Return the (X, Y) coordinate for the center point of the cell that contains the specified text.  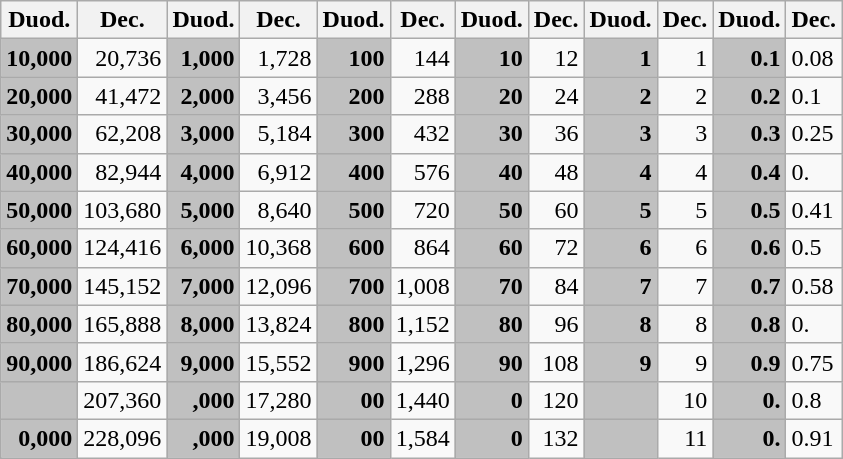
15,552 (278, 362)
36 (556, 134)
96 (556, 324)
576 (422, 172)
80 (492, 324)
0.9 (750, 362)
165,888 (122, 324)
82,944 (122, 172)
6,912 (278, 172)
8,640 (278, 210)
17,280 (278, 400)
900 (354, 362)
70,000 (40, 286)
2,000 (204, 96)
50,000 (40, 210)
228,096 (122, 438)
6,000 (204, 248)
19,008 (278, 438)
50 (492, 210)
90,000 (40, 362)
400 (354, 172)
0,000 (40, 438)
20 (492, 96)
11 (685, 438)
10,368 (278, 248)
1,440 (422, 400)
62,208 (122, 134)
10,000 (40, 58)
0.91 (814, 438)
800 (354, 324)
30 (492, 134)
720 (422, 210)
12,096 (278, 286)
3,000 (204, 134)
41,472 (122, 96)
40,000 (40, 172)
700 (354, 286)
12 (556, 58)
24 (556, 96)
100 (354, 58)
1,000 (204, 58)
0.3 (750, 134)
186,624 (122, 362)
20,736 (122, 58)
5,000 (204, 210)
207,360 (122, 400)
432 (422, 134)
72 (556, 248)
1,152 (422, 324)
120 (556, 400)
103,680 (122, 210)
288 (422, 96)
0.4 (750, 172)
80,000 (40, 324)
0.6 (750, 248)
300 (354, 134)
108 (556, 362)
8,000 (204, 324)
30,000 (40, 134)
145,152 (122, 286)
1,008 (422, 286)
20,000 (40, 96)
1,584 (422, 438)
500 (354, 210)
70 (492, 286)
3,456 (278, 96)
60,000 (40, 248)
1,728 (278, 58)
864 (422, 248)
600 (354, 248)
144 (422, 58)
0.25 (814, 134)
0.41 (814, 210)
0.58 (814, 286)
132 (556, 438)
13,824 (278, 324)
124,416 (122, 248)
200 (354, 96)
0.7 (750, 286)
0.08 (814, 58)
0.2 (750, 96)
5,184 (278, 134)
1,296 (422, 362)
7,000 (204, 286)
9,000 (204, 362)
40 (492, 172)
90 (492, 362)
84 (556, 286)
4,000 (204, 172)
48 (556, 172)
0.75 (814, 362)
